Provide the (x, y) coordinate of the cell's center where the given text is located.  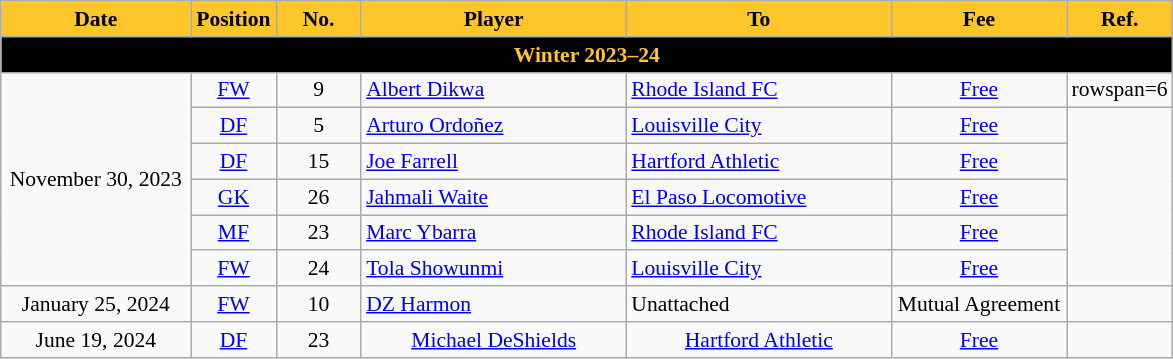
Mutual Agreement (978, 304)
24 (318, 269)
9 (318, 90)
MF (234, 233)
Player (494, 19)
Ref. (1119, 19)
June 19, 2024 (96, 340)
November 30, 2023 (96, 179)
Albert Dikwa (494, 90)
No. (318, 19)
rowspan=6 (1119, 90)
Joe Farrell (494, 162)
El Paso Locomotive (758, 197)
Marc Ybarra (494, 233)
Jahmali Waite (494, 197)
Winter 2023–24 (587, 55)
To (758, 19)
15 (318, 162)
DZ Harmon (494, 304)
Fee (978, 19)
GK (234, 197)
Unattached (758, 304)
Arturo Ordoñez (494, 126)
Michael DeShields (494, 340)
Tola Showunmi (494, 269)
5 (318, 126)
10 (318, 304)
January 25, 2024 (96, 304)
Position (234, 19)
26 (318, 197)
Date (96, 19)
